From the cell containing the given text, extract its center point as [X, Y] coordinate. 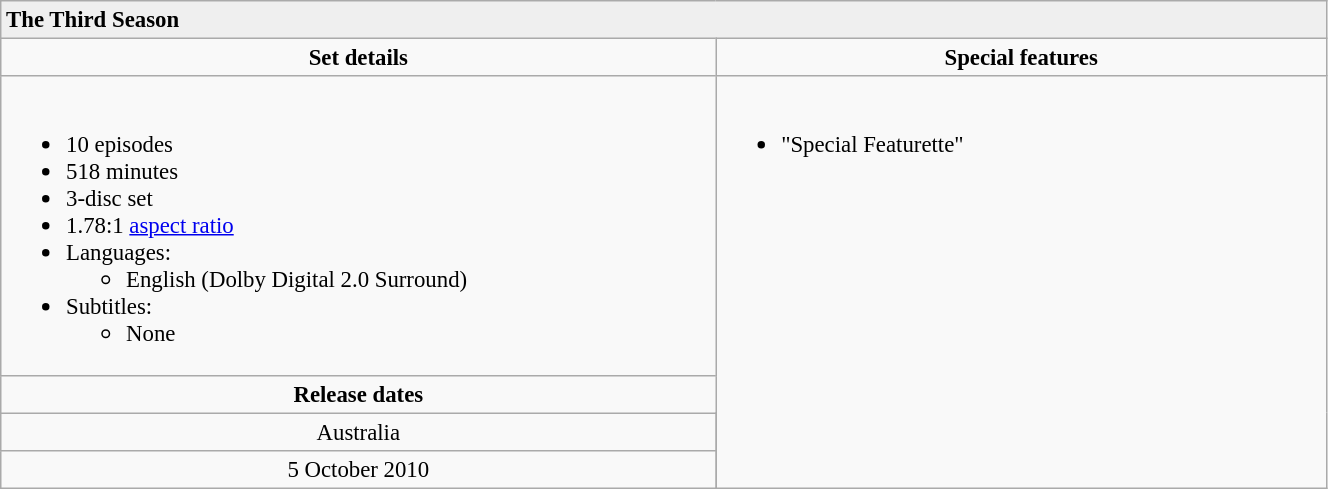
Special features [1022, 58]
5 October 2010 [358, 469]
10 episodes518 minutes3-disc set1.78:1 aspect ratioLanguages:English (Dolby Digital 2.0 Surround)Subtitles:None [358, 226]
Australia [358, 432]
Set details [358, 58]
The Third Season [664, 20]
Release dates [358, 394]
"Special Featurette" [1022, 282]
